Scan for the cell matching the given text and deliver its (x, y) coordinate at center. 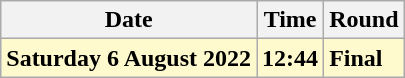
12:44 (290, 58)
Date (129, 20)
Saturday 6 August 2022 (129, 58)
Time (290, 20)
Round (364, 20)
Final (364, 58)
